Extract the [X, Y] coordinate from the center of the cell holding the provided text.  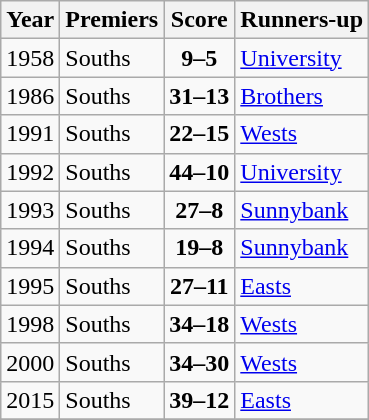
1992 [30, 172]
44–10 [200, 172]
1995 [30, 286]
1993 [30, 210]
19–8 [200, 248]
2015 [30, 400]
9–5 [200, 58]
1991 [30, 134]
27–11 [200, 286]
1986 [30, 96]
Brothers [302, 96]
Year [30, 20]
1958 [30, 58]
1994 [30, 248]
Score [200, 20]
34–30 [200, 362]
1998 [30, 324]
34–18 [200, 324]
Runners-up [302, 20]
31–13 [200, 96]
2000 [30, 362]
39–12 [200, 400]
Premiers [112, 20]
27–8 [200, 210]
22–15 [200, 134]
